Scan for the cell matching the given text and deliver its (X, Y) coordinate at center. 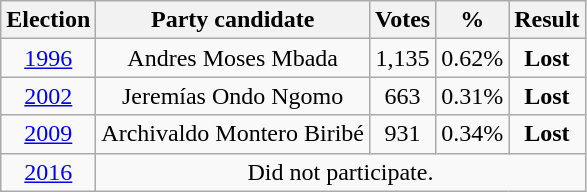
2009 (48, 134)
0.62% (472, 58)
Jeremías Ondo Ngomo (233, 96)
% (472, 20)
Result (547, 20)
1996 (48, 58)
0.34% (472, 134)
931 (402, 134)
Votes (402, 20)
1,135 (402, 58)
Party candidate (233, 20)
0.31% (472, 96)
Archivaldo Montero Biribé (233, 134)
Andres Moses Mbada (233, 58)
2016 (48, 172)
Election (48, 20)
663 (402, 96)
2002 (48, 96)
Did not participate. (340, 172)
